Determine the (X, Y) coordinate at the center of the cell enclosing the given text.  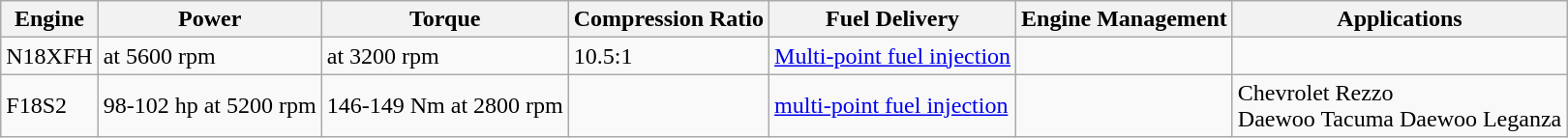
N18XFH (49, 56)
F18S2 (49, 106)
Chevrolet RezzoDaewoo Tacuma Daewoo Leganza (1400, 106)
146-149 Nm at 2800 rpm (445, 106)
Torque (445, 19)
Compression Ratio (668, 19)
Power (209, 19)
multi-point fuel injection (892, 106)
Applications (1400, 19)
Fuel Delivery (892, 19)
at 3200 rpm (445, 56)
Engine Management (1125, 19)
at 5600 rpm (209, 56)
Multi-point fuel injection (892, 56)
98-102 hp at 5200 rpm (209, 106)
Engine (49, 19)
10.5:1 (668, 56)
